Identify which cell holds the provided text, then report its (X, Y) central coordinate. 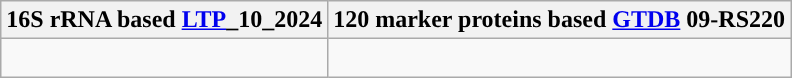
16S rRNA based LTP_10_2024 (164, 20)
120 marker proteins based GTDB 09-RS220 (560, 20)
